From the cell containing the given text, extract its center point as (x, y) coordinate. 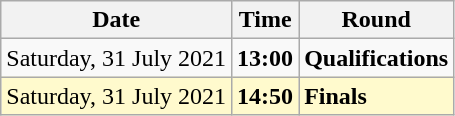
Finals (376, 96)
Time (266, 20)
14:50 (266, 96)
Qualifications (376, 58)
Date (116, 20)
13:00 (266, 58)
Round (376, 20)
